Output the (x, y) coordinate of the center of the cell containing the given text.  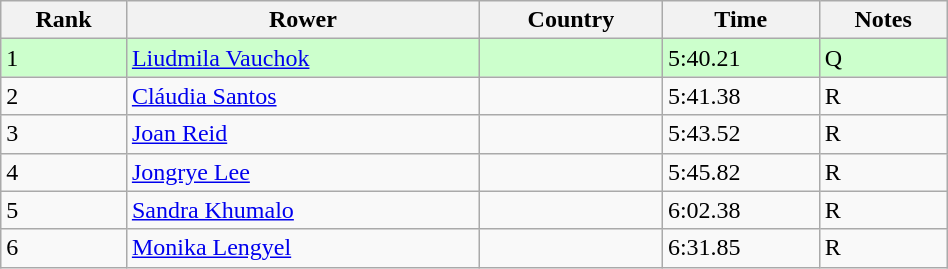
6 (64, 248)
Jongrye Lee (302, 172)
Monika Lengyel (302, 248)
5 (64, 210)
1 (64, 58)
Notes (883, 20)
Rower (302, 20)
5:40.21 (740, 58)
5:43.52 (740, 134)
Time (740, 20)
5:45.82 (740, 172)
Cláudia Santos (302, 96)
Country (570, 20)
Rank (64, 20)
Q (883, 58)
4 (64, 172)
Liudmila Vauchok (302, 58)
5:41.38 (740, 96)
Joan Reid (302, 134)
6:02.38 (740, 210)
Sandra Khumalo (302, 210)
6:31.85 (740, 248)
3 (64, 134)
2 (64, 96)
